Return (x, y) of the center of cell containing provided text 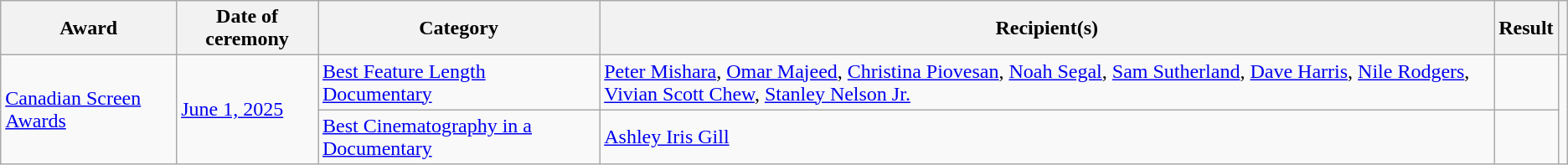
Best Cinematography in a Documentary (459, 137)
Result (1526, 28)
Ashley Iris Gill (1047, 137)
Peter Mishara, Omar Majeed, Christina Piovesan, Noah Segal, Sam Sutherland, Dave Harris, Nile Rodgers, Vivian Scott Chew, Stanley Nelson Jr. (1047, 82)
Best Feature Length Documentary (459, 82)
Canadian Screen Awards (89, 110)
Award (89, 28)
Category (459, 28)
Date of ceremony (248, 28)
Recipient(s) (1047, 28)
June 1, 2025 (248, 110)
